Detect which cell encompasses the target text, then output its [X, Y] center coordinate. 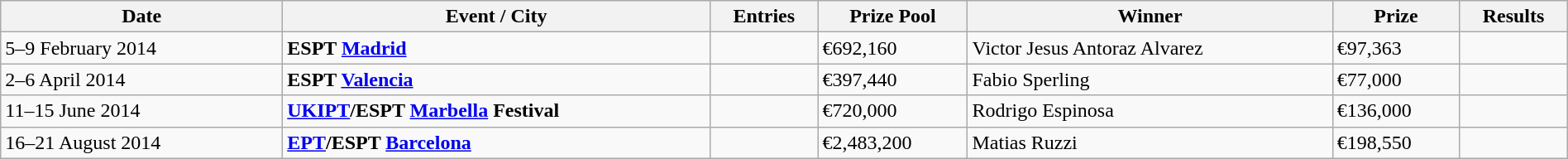
Entries [764, 17]
Fabio Sperling [1150, 79]
€136,000 [1396, 111]
2–6 April 2014 [142, 79]
Rodrigo Espinosa [1150, 111]
EPT/ESPT Barcelona [496, 142]
ESPT Valencia [496, 79]
Event / City [496, 17]
Prize Pool [893, 17]
Results [1513, 17]
Winner [1150, 17]
€97,363 [1396, 48]
UKIPT/ESPT Marbella Festival [496, 111]
Date [142, 17]
€77,000 [1396, 79]
€2,483,200 [893, 142]
€198,550 [1396, 142]
€720,000 [893, 111]
€692,160 [893, 48]
ESPT Madrid [496, 48]
16–21 August 2014 [142, 142]
Prize [1396, 17]
5–9 February 2014 [142, 48]
Victor Jesus Antoraz Alvarez [1150, 48]
€397,440 [893, 79]
Matias Ruzzi [1150, 142]
11–15 June 2014 [142, 111]
